Provide the [X, Y] coordinate of the cell's center where the given text is located.  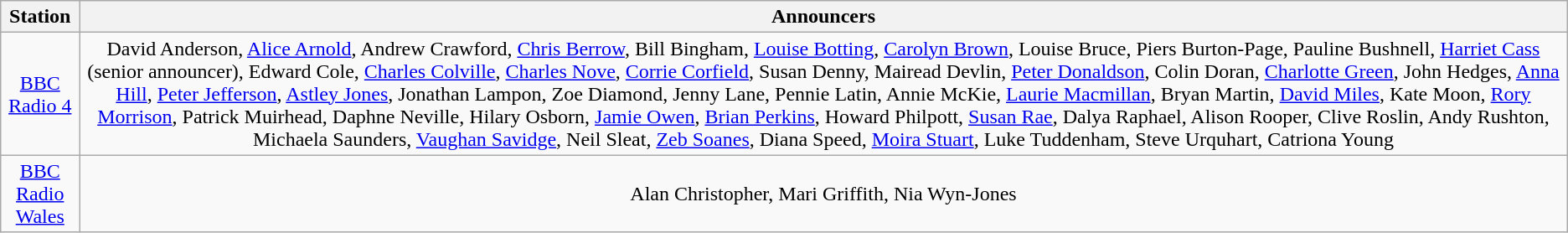
BBCRadio Wales [40, 194]
BBCRadio 4 [40, 94]
Announcers [824, 17]
Alan Christopher, Mari Griffith, Nia Wyn-Jones [824, 194]
Station [40, 17]
